Search for the cell housing the specified text and yield its [x, y] center coordinate. 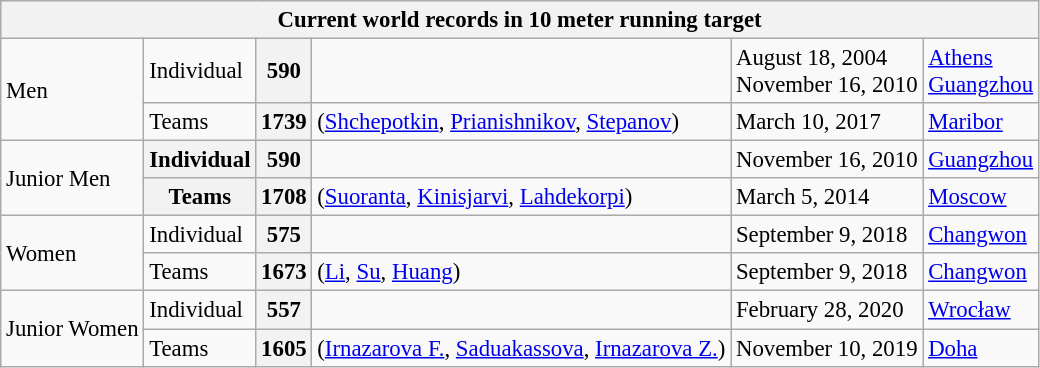
Doha [981, 348]
575 [284, 235]
Guangzhou [981, 160]
1605 [284, 348]
1673 [284, 273]
(Li, Su, Huang) [522, 273]
November 10, 2019 [827, 348]
March 5, 2014 [827, 197]
Maribor [981, 122]
August 18, 2004November 16, 2010 [827, 72]
(Suoranta, Kinisjarvi, Lahdekorpi) [522, 197]
Moscow [981, 197]
March 10, 2017 [827, 122]
Women [72, 254]
(Shchepotkin, Prianishnikov, Stepanov) [522, 122]
557 [284, 310]
(Irnazarova F., Saduakassova, Irnazarova Z.) [522, 348]
February 28, 2020 [827, 310]
Athens Guangzhou [981, 72]
November 16, 2010 [827, 160]
Men [72, 90]
1708 [284, 197]
Junior Men [72, 178]
Wrocław [981, 310]
Current world records in 10 meter running target [520, 20]
Junior Women [72, 328]
1739 [284, 122]
